Provide the [X, Y] coordinate of the cell's center where the given text is located.  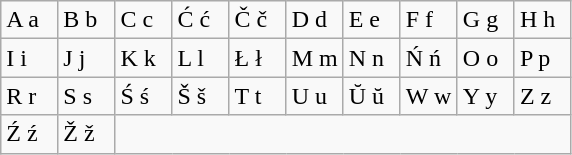
Č č [258, 20]
Ś ś [144, 96]
K k [144, 58]
Š š [200, 96]
I i [30, 58]
W w [428, 96]
D d [314, 20]
A a [30, 20]
M m [314, 58]
Ć ć [200, 20]
R r [30, 96]
L l [200, 58]
Ŭ ŭ [372, 96]
G g [486, 20]
T t [258, 96]
S s [86, 96]
F f [428, 20]
Ń ń [428, 58]
C c [144, 20]
N n [372, 58]
P p [542, 58]
U u [314, 96]
Ł ł [258, 58]
B b [86, 20]
E e [372, 20]
J j [86, 58]
Ź ź [30, 134]
Ž ž [86, 134]
Z z [542, 96]
O o [486, 58]
H h [542, 20]
Y y [486, 96]
